Capture the cell that displays the provided text and extract its [x, y] central coordinate. 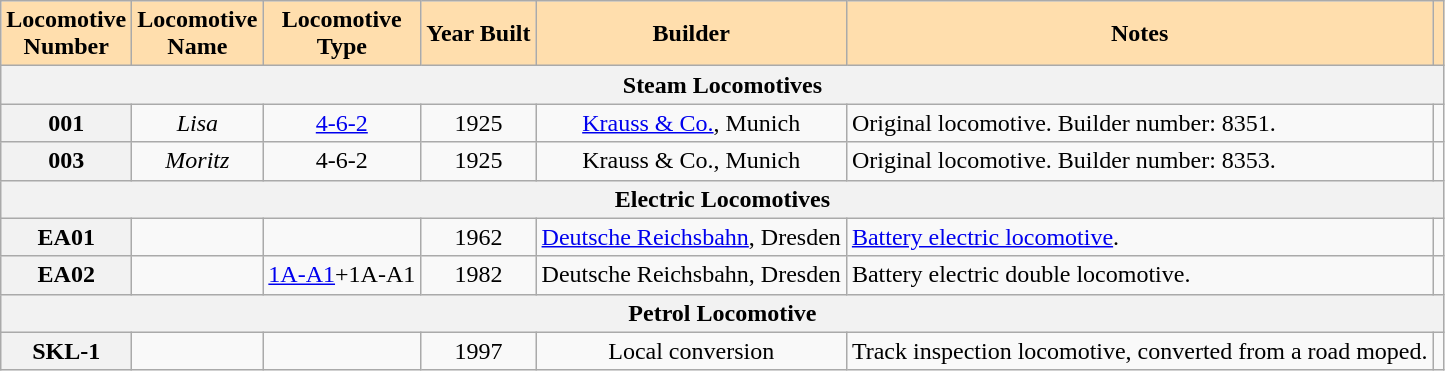
Local conversion [691, 351]
LocomotiveNumber [66, 34]
003 [66, 161]
1A-A1+1A-A1 [342, 275]
1982 [478, 275]
Battery electric double locomotive. [1140, 275]
Builder [691, 34]
Notes [1140, 34]
Moritz [198, 161]
Lisa [198, 123]
Petrol Locomotive [722, 313]
LocomotiveName [198, 34]
001 [66, 123]
Electric Locomotives [722, 199]
Battery electric locomotive. [1140, 237]
SKL-1 [66, 351]
Original locomotive. Builder number: 8353. [1140, 161]
EA01 [66, 237]
Year Built [478, 34]
Steam Locomotives [722, 85]
1997 [478, 351]
EA02 [66, 275]
Original locomotive. Builder number: 8351. [1140, 123]
Track inspection locomotive, converted from a road moped. [1140, 351]
LocomotiveType [342, 34]
1962 [478, 237]
